Extract the [x, y] coordinate from the center of the cell holding the provided text.  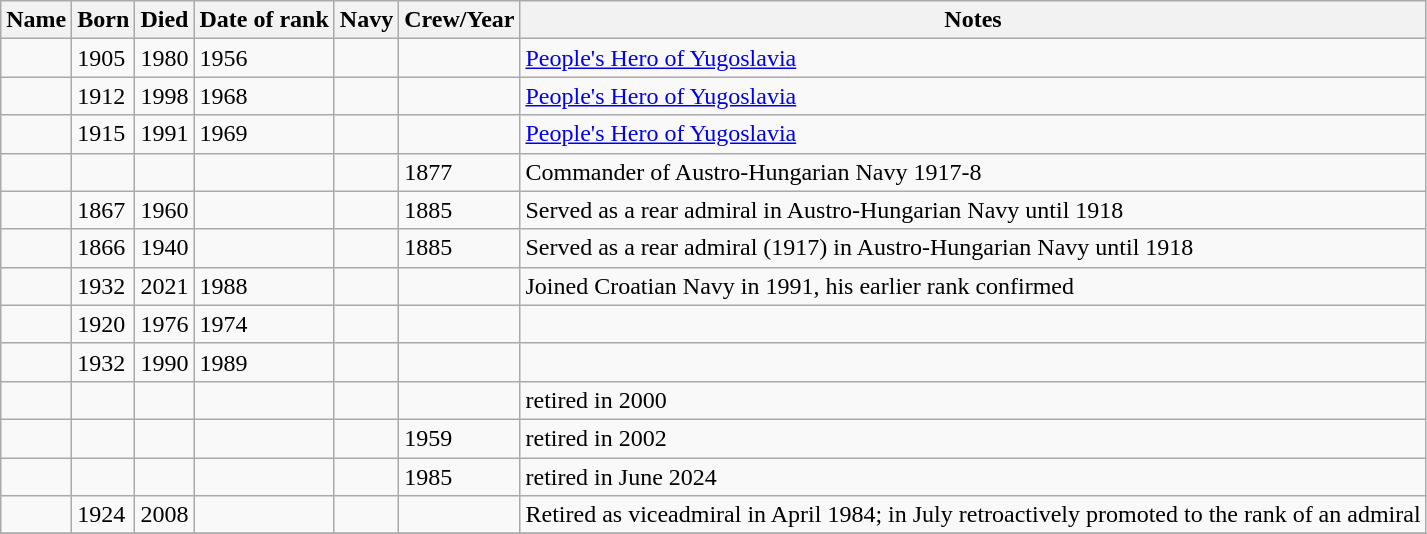
Commander of Austro-Hungarian Navy 1917-8 [973, 172]
1974 [264, 324]
1866 [104, 248]
1990 [164, 362]
Died [164, 20]
1969 [264, 134]
2021 [164, 286]
1988 [264, 286]
1956 [264, 58]
Notes [973, 20]
1959 [460, 438]
Served as a rear admiral (1917) in Austro-Hungarian Navy until 1918 [973, 248]
1998 [164, 96]
1976 [164, 324]
retired in June 2024 [973, 477]
1985 [460, 477]
Joined Croatian Navy in 1991, his earlier rank confirmed [973, 286]
1920 [104, 324]
retired in 2000 [973, 400]
1867 [104, 210]
retired in 2002 [973, 438]
1989 [264, 362]
Born [104, 20]
Date of rank [264, 20]
Served as a rear admiral in Austro-Hungarian Navy until 1918 [973, 210]
1905 [104, 58]
Crew/Year [460, 20]
1915 [104, 134]
1991 [164, 134]
1980 [164, 58]
Navy [366, 20]
1912 [104, 96]
1924 [104, 515]
1940 [164, 248]
1960 [164, 210]
1877 [460, 172]
2008 [164, 515]
1968 [264, 96]
Name [36, 20]
Retired as viceadmiral in April 1984; in July retroactively promoted to the rank of an admiral [973, 515]
